Provide the [x, y] coordinate of the cell's center where the given text is located.  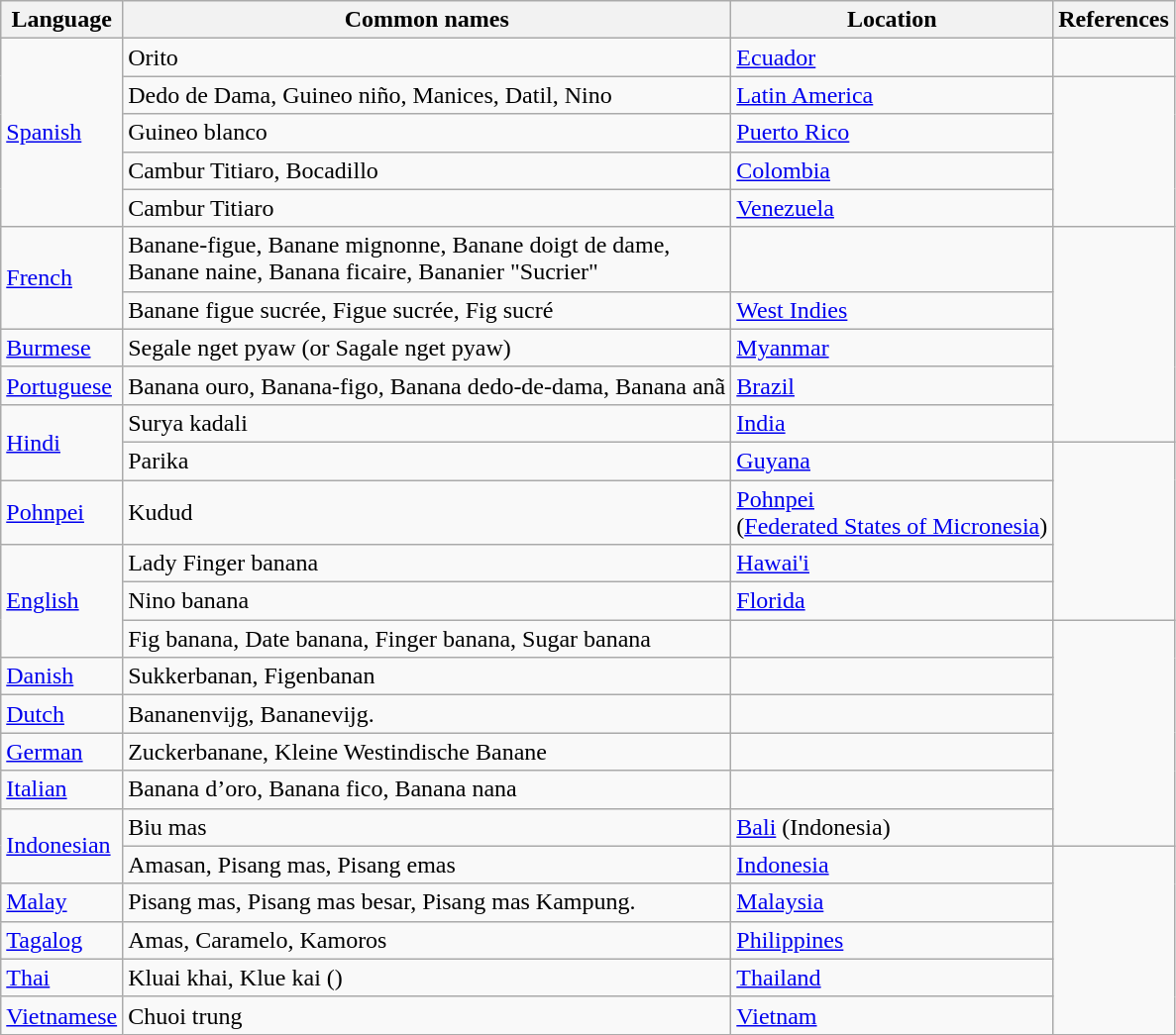
German [61, 752]
Banana d’oro, Banana fico, Banana nana [427, 789]
Vietnamese [61, 1015]
Venezuela [892, 208]
Florida [892, 601]
References [1114, 20]
Pohnpei(Federated States of Micronesia) [892, 511]
Dedo de Dama, Guineo niño, Manices, Datil, Nino [427, 95]
Pohnpei [61, 511]
Malay [61, 902]
Bananenvijg, Bananevijg. [427, 714]
Italian [61, 789]
Hindi [61, 442]
Spanish [61, 133]
Orito [427, 57]
India [892, 423]
Guyana [892, 461]
Surya kadali [427, 423]
Sukkerbanan, Figenbanan [427, 676]
Common names [427, 20]
Amas, Caramelo, Kamoros [427, 940]
Indonesian [61, 846]
Ecuador [892, 57]
Malaysia [892, 902]
Colombia [892, 170]
Banane-figue, Banane mignonne, Banane doigt de dame,Banane naine, Banana ficaire, Bananier "Sucrier" [427, 259]
Location [892, 20]
Pisang mas, Pisang mas besar, Pisang mas Kampung. [427, 902]
Tagalog [61, 940]
Philippines [892, 940]
West Indies [892, 310]
Language [61, 20]
Thai [61, 978]
Lady Finger banana [427, 564]
Parika [427, 461]
Bali (Indonesia) [892, 827]
Chuoi trung [427, 1015]
Brazil [892, 385]
Puerto Rico [892, 133]
Segale nget pyaw (or Sagale nget pyaw) [427, 348]
Fig banana, Date banana, Finger banana, Sugar banana [427, 639]
Myanmar [892, 348]
Danish [61, 676]
Banane figue sucrée, Figue sucrée, Fig sucré [427, 310]
Cambur Titiaro [427, 208]
Burmese [61, 348]
Biu mas [427, 827]
Hawai'i [892, 564]
Nino banana [427, 601]
Banana ouro, Banana-figo, Banana dedo-de-dama, Banana anã [427, 385]
Zuckerbanane, Kleine Westindische Banane [427, 752]
Thailand [892, 978]
Amasan, Pisang mas, Pisang emas [427, 865]
Kudud [427, 511]
Portuguese [61, 385]
French [61, 277]
Kluai khai, Klue kai () [427, 978]
Indonesia [892, 865]
Guineo blanco [427, 133]
Vietnam [892, 1015]
Latin America [892, 95]
Dutch [61, 714]
Cambur Titiaro, Bocadillo [427, 170]
English [61, 601]
